Return (X, Y) of the center of cell containing provided text 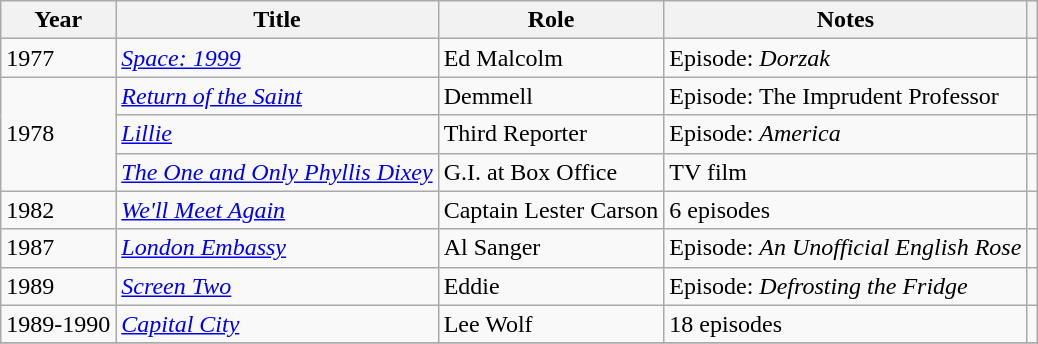
Lillie (277, 134)
G.I. at Box Office (551, 172)
Role (551, 20)
18 episodes (846, 324)
Year (58, 20)
Notes (846, 20)
We'll Meet Again (277, 210)
Episode: The Imprudent Professor (846, 96)
Al Sanger (551, 248)
TV film (846, 172)
Title (277, 20)
London Embassy (277, 248)
1982 (58, 210)
Episode: An Unofficial English Rose (846, 248)
Third Reporter (551, 134)
Captain Lester Carson (551, 210)
1978 (58, 134)
6 episodes (846, 210)
Ed Malcolm (551, 58)
Space: 1999 (277, 58)
Eddie (551, 286)
1989 (58, 286)
Capital City (277, 324)
Episode: America (846, 134)
The One and Only Phyllis Dixey (277, 172)
1977 (58, 58)
Demmell (551, 96)
Lee Wolf (551, 324)
Return of the Saint (277, 96)
Episode: Defrosting the Fridge (846, 286)
Screen Two (277, 286)
1989-1990 (58, 324)
Episode: Dorzak (846, 58)
1987 (58, 248)
